For the text-containing cell, return its midpoint in (x, y) coordinate format. 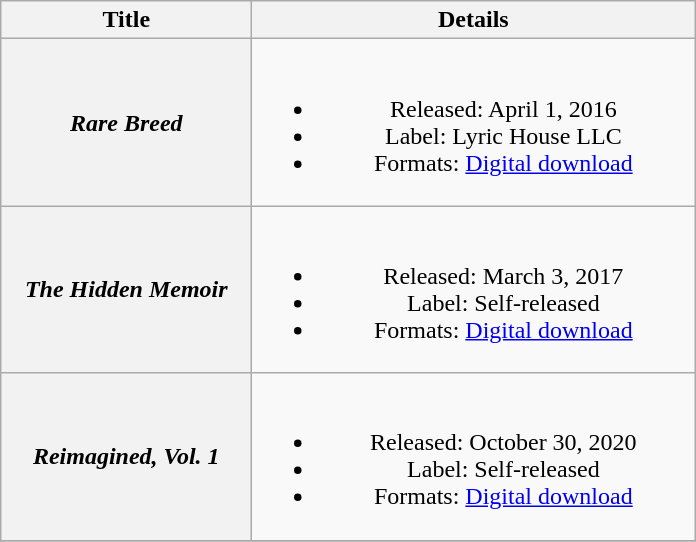
Released: March 3, 2017Label: Self-releasedFormats: Digital download (474, 290)
Title (126, 20)
Rare Breed (126, 122)
The Hidden Memoir (126, 290)
Released: April 1, 2016Label: Lyric House LLCFormats: Digital download (474, 122)
Released: October 30, 2020Label: Self-releasedFormats: Digital download (474, 456)
Reimagined, Vol. 1 (126, 456)
Details (474, 20)
